Locate the cell with the specified text and output its [X, Y] center coordinate. 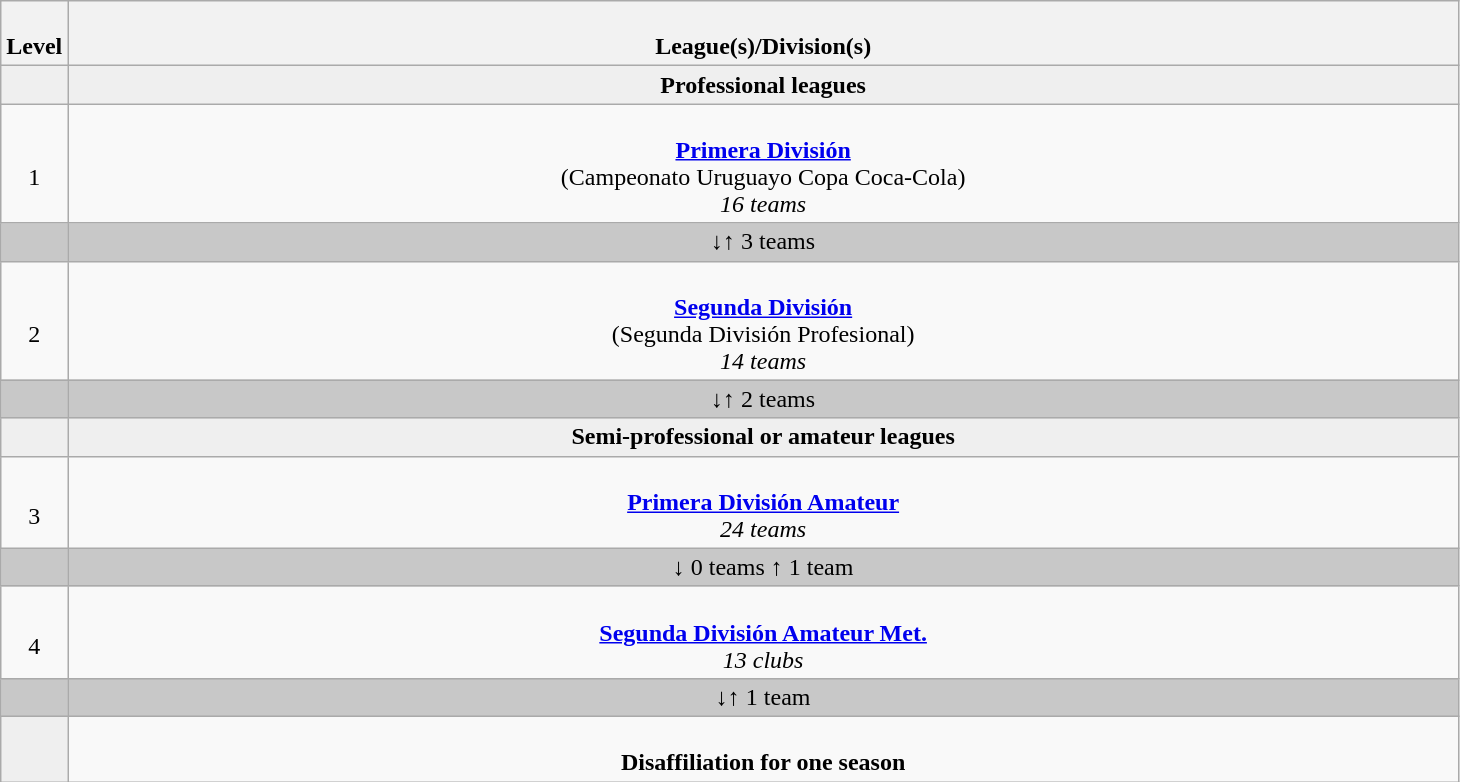
2 [34, 320]
3 [34, 502]
↓ 0 teams ↑ 1 team [764, 567]
1 [34, 164]
4 [34, 632]
Semi-professional or amateur leagues [764, 437]
Level [34, 34]
↓↑ 3 teams [764, 242]
Primera División Amateur24 teams [764, 502]
Professional leagues [764, 85]
↓↑ 1 team [764, 697]
Primera División (Campeonato Uruguayo Copa Coca-Cola) 16 teams [764, 164]
↓↑ 2 teams [764, 399]
Segunda División Amateur Met.13 clubs [764, 632]
Disaffiliation for one season [764, 748]
Segunda División (Segunda División Profesional) 14 teams [764, 320]
League(s)/Division(s) [764, 34]
